Return the (x, y) coordinate for the center point of the cell that contains the specified text.  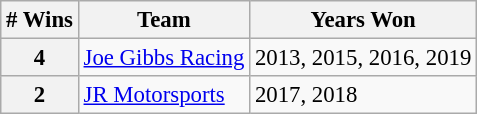
JR Motorsports (164, 95)
4 (40, 58)
2 (40, 95)
Team (164, 20)
2017, 2018 (364, 95)
2013, 2015, 2016, 2019 (364, 58)
# Wins (40, 20)
Joe Gibbs Racing (164, 58)
Years Won (364, 20)
